Return the [x, y] coordinate for the center point of the cell that contains the specified text.  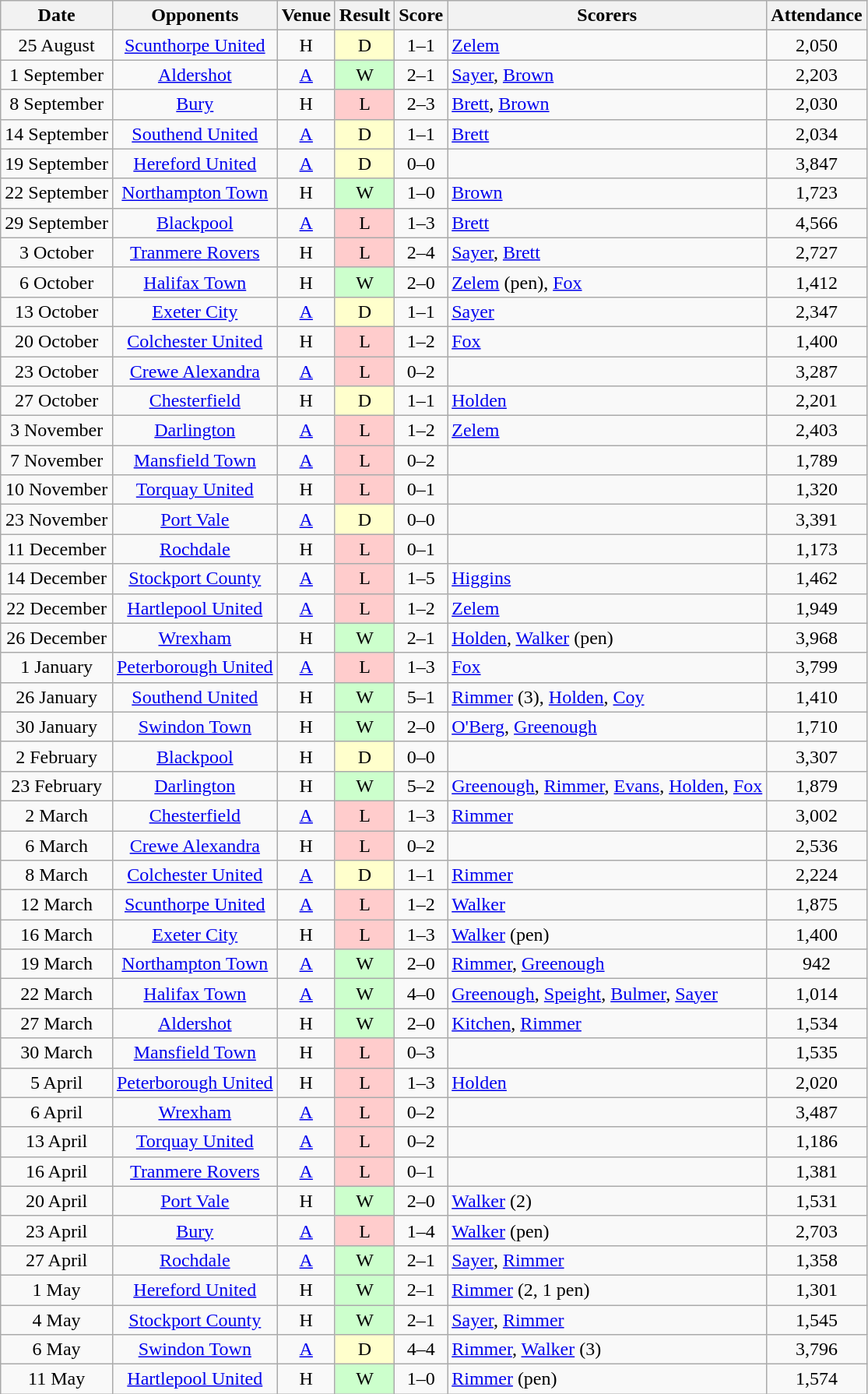
2,203 [817, 75]
1,358 [817, 1260]
30 January [57, 727]
Brett, Brown [607, 104]
Attendance [817, 16]
23 April [57, 1230]
Sayer [607, 312]
4–0 [421, 994]
1,173 [817, 549]
Greenough, Rimmer, Evans, Holden, Fox [607, 786]
3 November [57, 431]
1,301 [817, 1290]
26 January [57, 697]
1,875 [817, 905]
4–4 [421, 1350]
1,381 [817, 1171]
22 March [57, 994]
1,710 [817, 727]
0–3 [421, 1053]
29 September [57, 223]
Venue [306, 16]
26 December [57, 638]
2,403 [817, 431]
Scorers [607, 16]
22 December [57, 608]
2–4 [421, 252]
Opponents [195, 16]
1,789 [817, 460]
Sayer, Brown [607, 75]
23 February [57, 786]
2,020 [817, 1082]
Zelem (pen), Fox [607, 282]
3,391 [817, 519]
2 March [57, 815]
1 January [57, 667]
1–4 [421, 1230]
1–5 [421, 579]
8 September [57, 104]
14 December [57, 579]
25 August [57, 45]
10 November [57, 490]
1,412 [817, 282]
20 October [57, 341]
3,002 [817, 815]
13 April [57, 1142]
20 April [57, 1201]
5–2 [421, 786]
1,879 [817, 786]
3,487 [817, 1112]
5 April [57, 1082]
1 September [57, 75]
6 October [57, 282]
16 March [57, 935]
1,723 [817, 193]
1,462 [817, 579]
1 May [57, 1290]
23 November [57, 519]
23 October [57, 371]
1,320 [817, 490]
Walker [607, 905]
Greenough, Speight, Bulmer, Sayer [607, 994]
3,796 [817, 1350]
22 September [57, 193]
7 November [57, 460]
1,949 [817, 608]
30 March [57, 1053]
Rimmer (2, 1 pen) [607, 1290]
O'Berg, Greenough [607, 727]
1,186 [817, 1142]
16 April [57, 1171]
27 April [57, 1260]
Date [57, 16]
3,287 [817, 371]
27 October [57, 401]
Walker (2) [607, 1201]
Rimmer (pen) [607, 1379]
13 October [57, 312]
3,968 [817, 638]
3,799 [817, 667]
1,545 [817, 1320]
19 September [57, 164]
1,534 [817, 1023]
12 March [57, 905]
2,050 [817, 45]
2,030 [817, 104]
Rimmer, Walker (3) [607, 1350]
Sayer, Brett [607, 252]
Rimmer, Greenough [607, 964]
11 May [57, 1379]
14 September [57, 134]
8 March [57, 875]
19 March [57, 964]
3,847 [817, 164]
27 March [57, 1023]
3 October [57, 252]
3,307 [817, 756]
2,703 [817, 1230]
Holden, Walker (pen) [607, 638]
Higgins [607, 579]
942 [817, 964]
2,727 [817, 252]
6 April [57, 1112]
1,410 [817, 697]
2,034 [817, 134]
4 May [57, 1320]
1,014 [817, 994]
2,536 [817, 845]
Kitchen, Rimmer [607, 1023]
Score [421, 16]
2,347 [817, 312]
2–3 [421, 104]
1,535 [817, 1053]
Brown [607, 193]
Rimmer (3), Holden, Coy [607, 697]
Result [364, 16]
11 December [57, 549]
2,201 [817, 401]
6 May [57, 1350]
5–1 [421, 697]
1,531 [817, 1201]
2,224 [817, 875]
4,566 [817, 223]
1,574 [817, 1379]
2 February [57, 756]
6 March [57, 845]
